For the text-containing cell, return its midpoint in [X, Y] coordinate format. 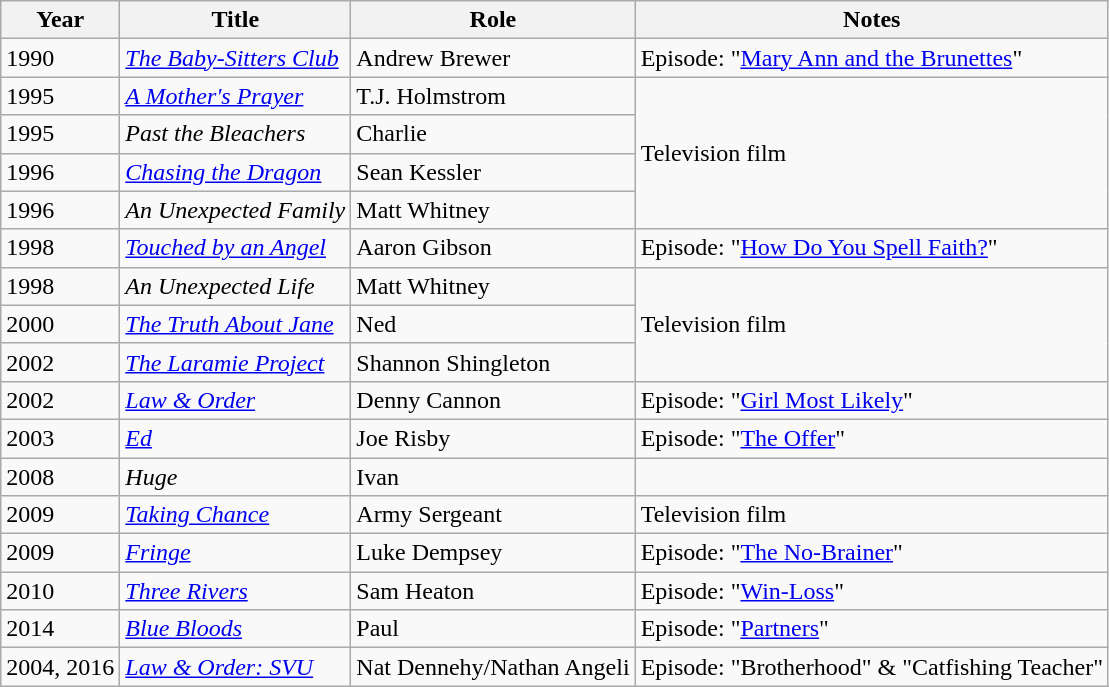
Title [236, 20]
Sean Kessler [493, 172]
Luke Dempsey [493, 553]
1990 [60, 58]
Episode: "How Do You Spell Faith?" [872, 248]
Law & Order [236, 400]
Aaron Gibson [493, 248]
Episode: "The Offer" [872, 438]
Touched by an Angel [236, 248]
Taking Chance [236, 515]
Andrew Brewer [493, 58]
Blue Bloods [236, 629]
Ed [236, 438]
The Laramie Project [236, 362]
Episode: "Win-Loss" [872, 591]
Charlie [493, 134]
Paul [493, 629]
2014 [60, 629]
Year [60, 20]
2010 [60, 591]
Episode: "Girl Most Likely" [872, 400]
Huge [236, 477]
Past the Bleachers [236, 134]
Army Sergeant [493, 515]
Nat Dennehy/Nathan Angeli [493, 667]
2000 [60, 324]
Role [493, 20]
The Truth About Jane [236, 324]
Notes [872, 20]
Episode: "Mary Ann and the Brunettes" [872, 58]
Ned [493, 324]
Shannon Shingleton [493, 362]
Fringe [236, 553]
Episode: "Partners" [872, 629]
An Unexpected Life [236, 286]
An Unexpected Family [236, 210]
Ivan [493, 477]
2004, 2016 [60, 667]
Chasing the Dragon [236, 172]
Episode: "The No-Brainer" [872, 553]
2008 [60, 477]
Three Rivers [236, 591]
T.J. Holmstrom [493, 96]
Joe Risby [493, 438]
Denny Cannon [493, 400]
Law & Order: SVU [236, 667]
The Baby-Sitters Club [236, 58]
A Mother's Prayer [236, 96]
Episode: "Brotherhood" & "Catfishing Teacher" [872, 667]
Sam Heaton [493, 591]
2003 [60, 438]
